For the text-containing cell, return its midpoint in [x, y] coordinate format. 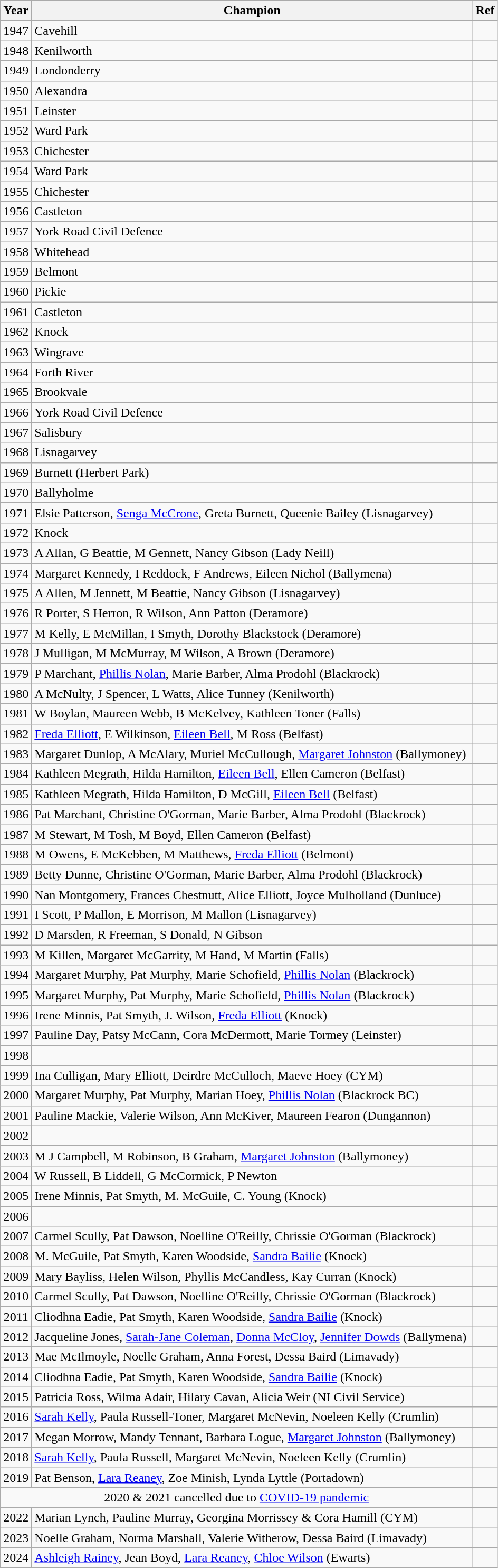
1978 [16, 654]
2019 [16, 1477]
Ina Culligan, Mary Elliott, Deirdre McCulloch, Maeve Hoey (CYM) [252, 1075]
1995 [16, 995]
1966 [16, 412]
Patricia Ross, Wilma Adair, Hilary Cavan, Alicia Weir (NI Civil Service) [252, 1397]
1967 [16, 432]
1964 [16, 372]
Londonderry [252, 71]
1948 [16, 51]
R Porter, S Herron, R Wilson, Ann Patton (Deramore) [252, 613]
1986 [16, 814]
1973 [16, 553]
1965 [16, 392]
Pickie [252, 292]
M Killen, Margaret McGarrity, M Hand, M Martin (Falls) [252, 955]
2000 [16, 1095]
Pauline Mackie, Valerie Wilson, Ann McKiver, Maureen Fearon (Dungannon) [252, 1116]
J Mulligan, M McMurray, M Wilson, A Brown (Deramore) [252, 654]
1990 [16, 895]
Elsie Patterson, Senga McCrone, Greta Burnett, Queenie Bailey (Lisnagarvey) [252, 513]
2001 [16, 1116]
2015 [16, 1397]
2011 [16, 1317]
1951 [16, 111]
W Boylan, Maureen Webb, B McKelvey, Kathleen Toner (Falls) [252, 714]
1955 [16, 191]
2002 [16, 1136]
M Kelly, E McMillan, I Smyth, Dorothy Blackstock (Deramore) [252, 634]
2004 [16, 1176]
1957 [16, 231]
1958 [16, 252]
Whitehead [252, 252]
2020 & 2021 cancelled due to COVID-19 pandemic [236, 1497]
I Scott, P Mallon, E Morrison, M Mallon (Lisnagarvey) [252, 915]
Margaret Kennedy, I Reddock, F Andrews, Eileen Nichol (Ballymena) [252, 573]
1961 [16, 312]
Ashleigh Rainey, Jean Boyd, Lara Reaney, Chloe Wilson (Ewarts) [252, 1558]
2017 [16, 1437]
Wingrave [252, 352]
1963 [16, 352]
1980 [16, 694]
2003 [16, 1156]
1953 [16, 151]
2009 [16, 1277]
1997 [16, 1035]
1972 [16, 533]
Margaret Dunlop, A McAlary, Muriel McCullough, Margaret Johnston (Ballymoney) [252, 754]
M J Campbell, M Robinson, B Graham, Margaret Johnston (Ballymoney) [252, 1156]
1954 [16, 171]
1992 [16, 935]
Brookvale [252, 392]
1987 [16, 834]
1984 [16, 774]
2018 [16, 1457]
1996 [16, 1015]
2010 [16, 1297]
Irene Minnis, Pat Smyth, J. Wilson, Freda Elliott (Knock) [252, 1015]
Forth River [252, 372]
Salisbury [252, 432]
Pauline Day, Patsy McCann, Cora McDermott, Marie Tormey (Leinster) [252, 1035]
2013 [16, 1357]
D Marsden, R Freeman, S Donald, N Gibson [252, 935]
Nan Montgomery, Frances Chestnutt, Alice Elliott, Joyce Mulholland (Dunluce) [252, 895]
Burnett (Herbert Park) [252, 473]
Freda Elliott, E Wilkinson, Eileen Bell, M Ross (Belfast) [252, 734]
1962 [16, 332]
2016 [16, 1417]
Irene Minnis, Pat Smyth, M. McGuile, C. Young (Knock) [252, 1196]
Jacqueline Jones, Sarah-Jane Coleman, Donna McCloy, Jennifer Dowds (Ballymena) [252, 1337]
1975 [16, 593]
Ballyholme [252, 493]
1993 [16, 955]
Pat Benson, Lara Reaney, Zoe Minish, Lynda Lyttle (Portadown) [252, 1477]
Betty Dunne, Christine O'Gorman, Marie Barber, Alma Prodohl (Blackrock) [252, 874]
1949 [16, 71]
A Allan, G Beattie, M Gennett, Nancy Gibson (Lady Neill) [252, 553]
2006 [16, 1216]
Pat Marchant, Christine O'Gorman, Marie Barber, Alma Prodohl (Blackrock) [252, 814]
1971 [16, 513]
M Owens, E McKebben, M Matthews, Freda Elliott (Belmont) [252, 854]
1947 [16, 31]
Ref [485, 11]
2005 [16, 1196]
1976 [16, 613]
Leinster [252, 111]
1960 [16, 292]
Sarah Kelly, Paula Russell-Toner, Margaret McNevin, Noeleen Kelly (Crumlin) [252, 1417]
2008 [16, 1257]
2022 [16, 1517]
Margaret Murphy, Pat Murphy, Marian Hoey, Phillis Nolan (Blackrock BC) [252, 1095]
Sarah Kelly, Paula Russell, Margaret McNevin, Noeleen Kelly (Crumlin) [252, 1457]
Kathleen Megrath, Hilda Hamilton, D McGill, Eileen Bell (Belfast) [252, 794]
1983 [16, 754]
1994 [16, 975]
Mary Bayliss, Helen Wilson, Phyllis McCandless, Kay Curran (Knock) [252, 1277]
2023 [16, 1538]
Lisnagarvey [252, 452]
1969 [16, 473]
1959 [16, 272]
2014 [16, 1377]
2007 [16, 1236]
Cavehill [252, 31]
A McNulty, J Spencer, L Watts, Alice Tunney (Kenilworth) [252, 694]
W Russell, B Liddell, G McCormick, P Newton [252, 1176]
1981 [16, 714]
1988 [16, 854]
1982 [16, 734]
Marian Lynch, Pauline Murray, Georgina Morrissey & Cora Hamill (CYM) [252, 1517]
1970 [16, 493]
2012 [16, 1337]
1991 [16, 915]
1985 [16, 794]
1956 [16, 211]
Megan Morrow, Mandy Tennant, Barbara Logue, Margaret Johnston (Ballymoney) [252, 1437]
1979 [16, 674]
Mae McIlmoyle, Noelle Graham, Anna Forest, Dessa Baird (Limavady) [252, 1357]
1998 [16, 1055]
1950 [16, 91]
1974 [16, 573]
1977 [16, 634]
1952 [16, 131]
2024 [16, 1558]
M Stewart, M Tosh, M Boyd, Ellen Cameron (Belfast) [252, 834]
Noelle Graham, Norma Marshall, Valerie Witherow, Dessa Baird (Limavady) [252, 1538]
Kathleen Megrath, Hilda Hamilton, Eileen Bell, Ellen Cameron (Belfast) [252, 774]
Alexandra [252, 91]
Champion [252, 11]
A Allen, M Jennett, M Beattie, Nancy Gibson (Lisnagarvey) [252, 593]
Kenilworth [252, 51]
Year [16, 11]
M. McGuile, Pat Smyth, Karen Woodside, Sandra Bailie (Knock) [252, 1257]
Belmont [252, 272]
1999 [16, 1075]
1968 [16, 452]
1989 [16, 874]
P Marchant, Phillis Nolan, Marie Barber, Alma Prodohl (Blackrock) [252, 674]
